Return the [x, y] coordinate for the center point of the cell that contains the specified text.  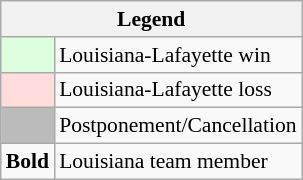
Louisiana-Lafayette loss [178, 90]
Legend [152, 19]
Postponement/Cancellation [178, 126]
Louisiana team member [178, 162]
Bold [28, 162]
Louisiana-Lafayette win [178, 55]
